From the cell containing the given text, extract its center point as [X, Y] coordinate. 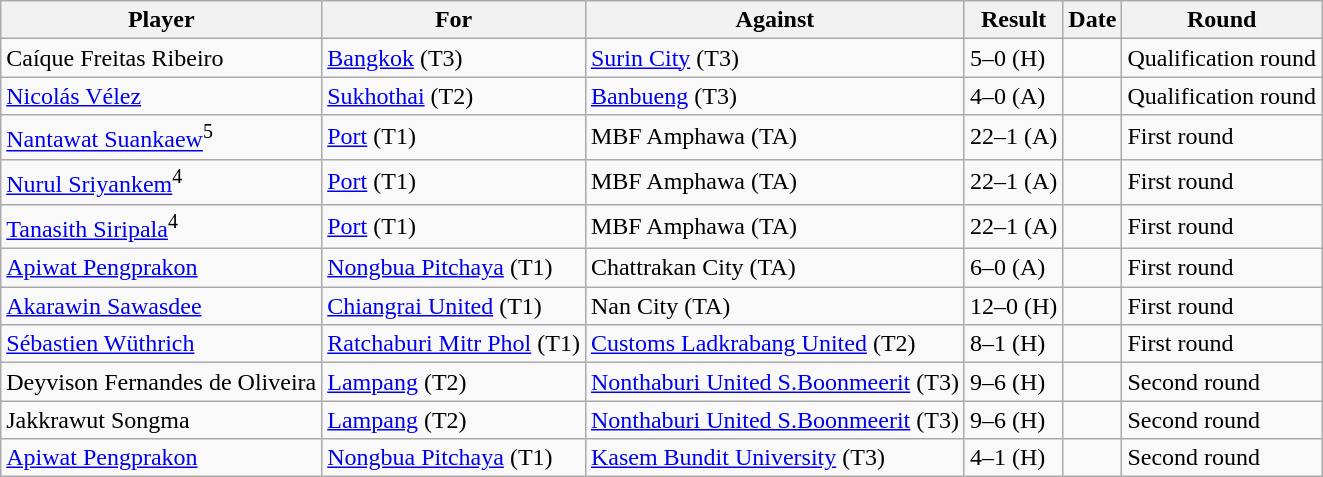
8–1 (H) [1013, 344]
Nurul Sriyankem4 [162, 182]
Date [1092, 20]
Kasem Bundit University (T3) [774, 458]
6–0 (A) [1013, 268]
Result [1013, 20]
4–0 (A) [1013, 96]
Sébastien Wüthrich [162, 344]
Round [1222, 20]
Ratchaburi Mitr Phol (T1) [454, 344]
Surin City (T3) [774, 58]
Chiangrai United (T1) [454, 306]
Sukhothai (T2) [454, 96]
Jakkrawut Songma [162, 420]
Banbueng (T3) [774, 96]
Customs Ladkrabang United (T2) [774, 344]
Player [162, 20]
5–0 (H) [1013, 58]
4–1 (H) [1013, 458]
Bangkok (T3) [454, 58]
Nan City (TA) [774, 306]
Caíque Freitas Ribeiro [162, 58]
12–0 (H) [1013, 306]
Nantawat Suankaew5 [162, 138]
Nicolás Vélez [162, 96]
Chattrakan City (TA) [774, 268]
For [454, 20]
Tanasith Siripala4 [162, 226]
Akarawin Sawasdee [162, 306]
Against [774, 20]
Deyvison Fernandes de Oliveira [162, 382]
